Return the (X, Y) coordinate for the center point of the cell that contains the specified text.  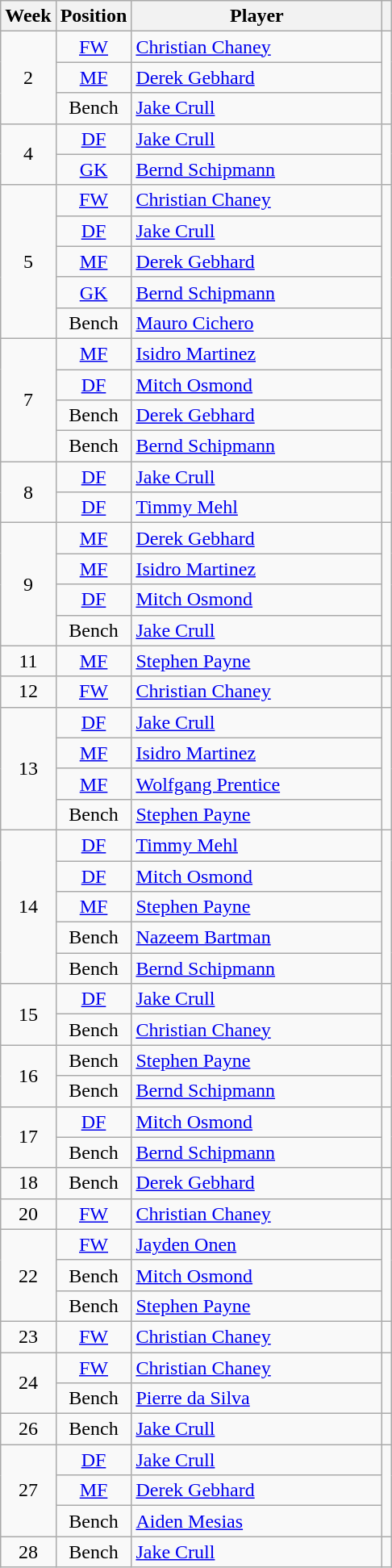
18 (28, 1183)
13 (28, 768)
5 (28, 261)
Nazeem Bartman (256, 938)
8 (28, 492)
22 (28, 1275)
Wolfgang Prentice (256, 784)
2 (28, 77)
17 (28, 1137)
Player (256, 16)
28 (28, 1552)
9 (28, 584)
7 (28, 399)
11 (28, 661)
14 (28, 906)
4 (28, 154)
23 (28, 1336)
Week (28, 16)
Position (94, 16)
27 (28, 1491)
20 (28, 1214)
15 (28, 1014)
Mauro Cichero (256, 323)
16 (28, 1076)
Jayden Onen (256, 1244)
26 (28, 1429)
12 (28, 692)
Aiden Mesias (256, 1521)
24 (28, 1383)
Pierre da Silva (256, 1399)
